Provide the (x, y) coordinate of the cell's center where the given text is located.  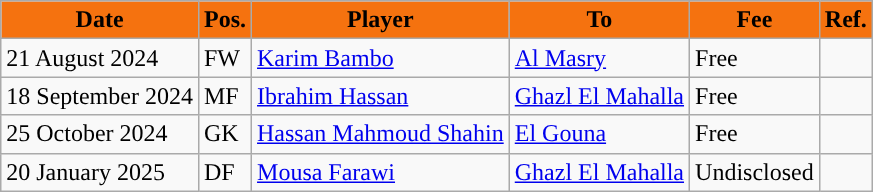
FW (224, 58)
Al Masry (599, 58)
Date (100, 20)
18 September 2024 (100, 96)
Mousa Farawi (381, 172)
21 August 2024 (100, 58)
To (599, 20)
25 October 2024 (100, 134)
Ref. (846, 20)
Ibrahim Hassan (381, 96)
20 January 2025 (100, 172)
GK (224, 134)
MF (224, 96)
DF (224, 172)
Pos. (224, 20)
Hassan Mahmoud Shahin (381, 134)
Undisclosed (755, 172)
Fee (755, 20)
Karim Bambo (381, 58)
Player (381, 20)
El Gouna (599, 134)
